For the text-containing cell, return its midpoint in (x, y) coordinate format. 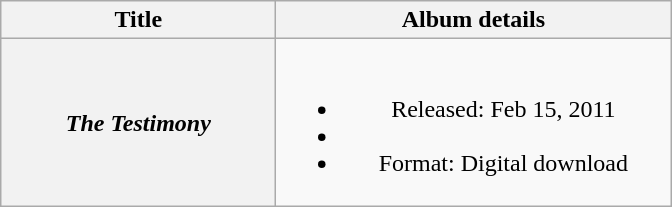
Title (138, 20)
The Testimony (138, 122)
Released: Feb 15, 2011Format: Digital download (474, 122)
Album details (474, 20)
